Locate the cell with the specified text and output its (x, y) center coordinate. 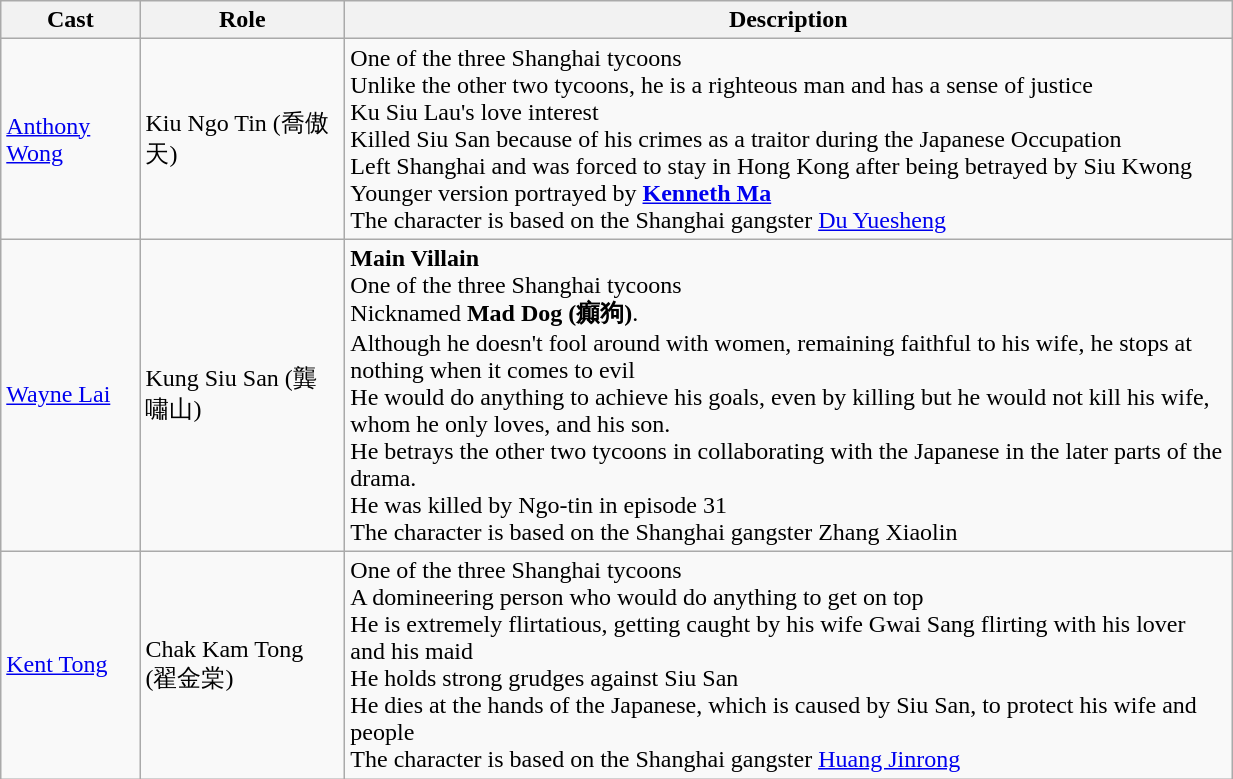
Kent Tong (70, 664)
Kung Siu San (龔嘯山) (242, 396)
Anthony Wong (70, 139)
Chak Kam Tong (翟金棠) (242, 664)
Wayne Lai (70, 396)
Description (788, 20)
Role (242, 20)
Kiu Ngo Tin (喬傲天) (242, 139)
Cast (70, 20)
